Find where the given text appears and provide that cell's center as [X, Y] coordinate. 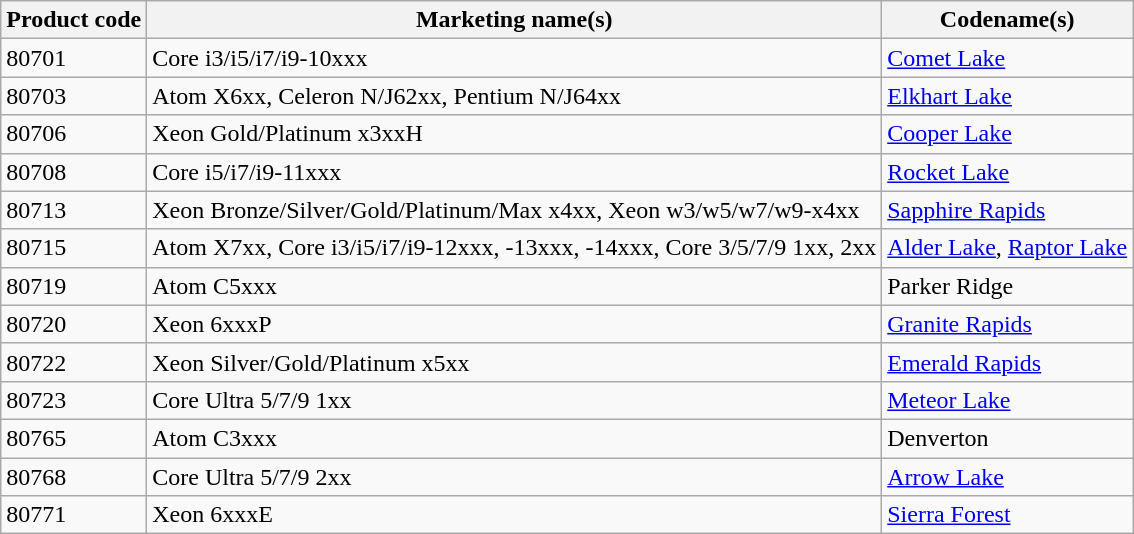
Xeon Bronze/Silver/Gold/Platinum/Max x4xx, Xeon w3/w5/w7/w9-x4xx [514, 210]
Xeon Silver/Gold/Platinum x5xx [514, 362]
80719 [74, 286]
Atom C3xxx [514, 438]
Comet Lake [1008, 58]
80713 [74, 210]
Cooper Lake [1008, 134]
Core i3/i5/i7/i9-10xxx [514, 58]
Arrow Lake [1008, 477]
Atom C5xxx [514, 286]
Xeon Gold/Platinum x3xxH [514, 134]
Product code [74, 20]
80771 [74, 515]
80706 [74, 134]
Sapphire Rapids [1008, 210]
80765 [74, 438]
80715 [74, 248]
Core Ultra 5/7/9 1xx [514, 400]
Sierra Forest [1008, 515]
80768 [74, 477]
80720 [74, 324]
80723 [74, 400]
Codename(s) [1008, 20]
Rocket Lake [1008, 172]
Denverton [1008, 438]
80722 [74, 362]
80708 [74, 172]
Core i5/i7/i9-11xxx [514, 172]
Granite Rapids [1008, 324]
Core Ultra 5/7/9 2xx [514, 477]
Xeon 6xxxP [514, 324]
Atom X6xx, Celeron N/J62xx, Pentium N/J64xx [514, 96]
Alder Lake, Raptor Lake [1008, 248]
Elkhart Lake [1008, 96]
Marketing name(s) [514, 20]
Xeon 6xxxE [514, 515]
Parker Ridge [1008, 286]
80703 [74, 96]
Emerald Rapids [1008, 362]
80701 [74, 58]
Meteor Lake [1008, 400]
Atom X7xx, Core i3/i5/i7/i9-12xxx, -13xxx, -14xxx, Core 3/5/7/9 1xx, 2xx [514, 248]
